Capture the cell that displays the provided text and extract its (x, y) central coordinate. 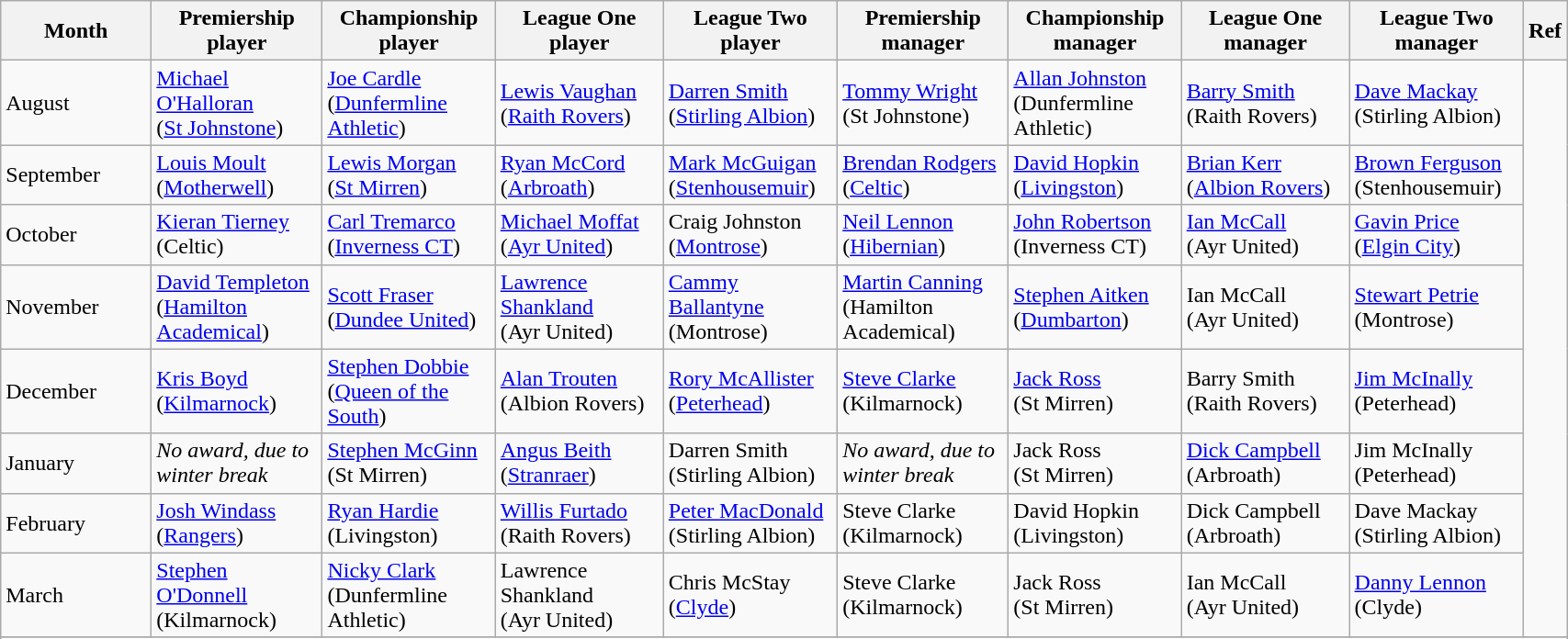
March (76, 595)
Championshipmanager (1095, 31)
Premiershipplayer (237, 31)
Month (76, 31)
Scott Fraser(Dundee United) (409, 307)
Brian Kerr(Albion Rovers) (1266, 174)
Michael Moffat(Ayr United) (579, 235)
League Oneplayer (579, 31)
Gavin Price(Elgin City) (1437, 235)
Allan Johnston(Dunfermline Athletic) (1095, 103)
Cammy Ballantyne (Montrose) (750, 307)
Michael O'Halloran(St Johnstone) (237, 103)
Lewis Morgan(St Mirren) (409, 174)
Stewart Petrie (Montrose) (1437, 307)
Mark McGuigan(Stenhousemuir) (750, 174)
Ryan McCord(Arbroath) (579, 174)
Stephen McGinn(St Mirren) (409, 463)
Brown Ferguson(Stenhousemuir) (1437, 174)
October (76, 235)
Craig Johnston (Montrose) (750, 235)
Danny Lennon(Clyde) (1437, 595)
Stephen O'Donnell(Kilmarnock) (237, 595)
League Twomanager (1437, 31)
Josh Windass(Rangers) (237, 523)
January (76, 463)
Angus Beith(Stranraer) (579, 463)
Rory McAllister(Peterhead) (750, 391)
Stephen Dobbie(Queen of the South) (409, 391)
Ref (1545, 31)
November (76, 307)
Tommy Wright(St Johnstone) (923, 103)
Stephen Aitken(Dumbarton) (1095, 307)
Ryan Hardie(Livingston) (409, 523)
Joe Cardle(Dunfermline Athletic) (409, 103)
Peter MacDonald(Stirling Albion) (750, 523)
Neil Lennon(Hibernian) (923, 235)
Kieran Tierney(Celtic) (237, 235)
Kris Boyd(Kilmarnock) (237, 391)
David Templeton(Hamilton Academical) (237, 307)
September (76, 174)
Carl Tremarco(Inverness CT) (409, 235)
Martin Canning(Hamilton Academical) (923, 307)
August (76, 103)
League Onemanager (1266, 31)
Willis Furtado(Raith Rovers) (579, 523)
Lewis Vaughan(Raith Rovers) (579, 103)
December (76, 391)
John Robertson (Inverness CT) (1095, 235)
February (76, 523)
Nicky Clark(Dunfermline Athletic) (409, 595)
Alan Trouten(Albion Rovers) (579, 391)
Premiershipmanager (923, 31)
Championshipplayer (409, 31)
League Twoplayer (750, 31)
Chris McStay(Clyde) (750, 595)
Louis Moult(Motherwell) (237, 174)
Brendan Rodgers(Celtic) (923, 174)
